Capture the cell that displays the provided text and extract its [x, y] central coordinate. 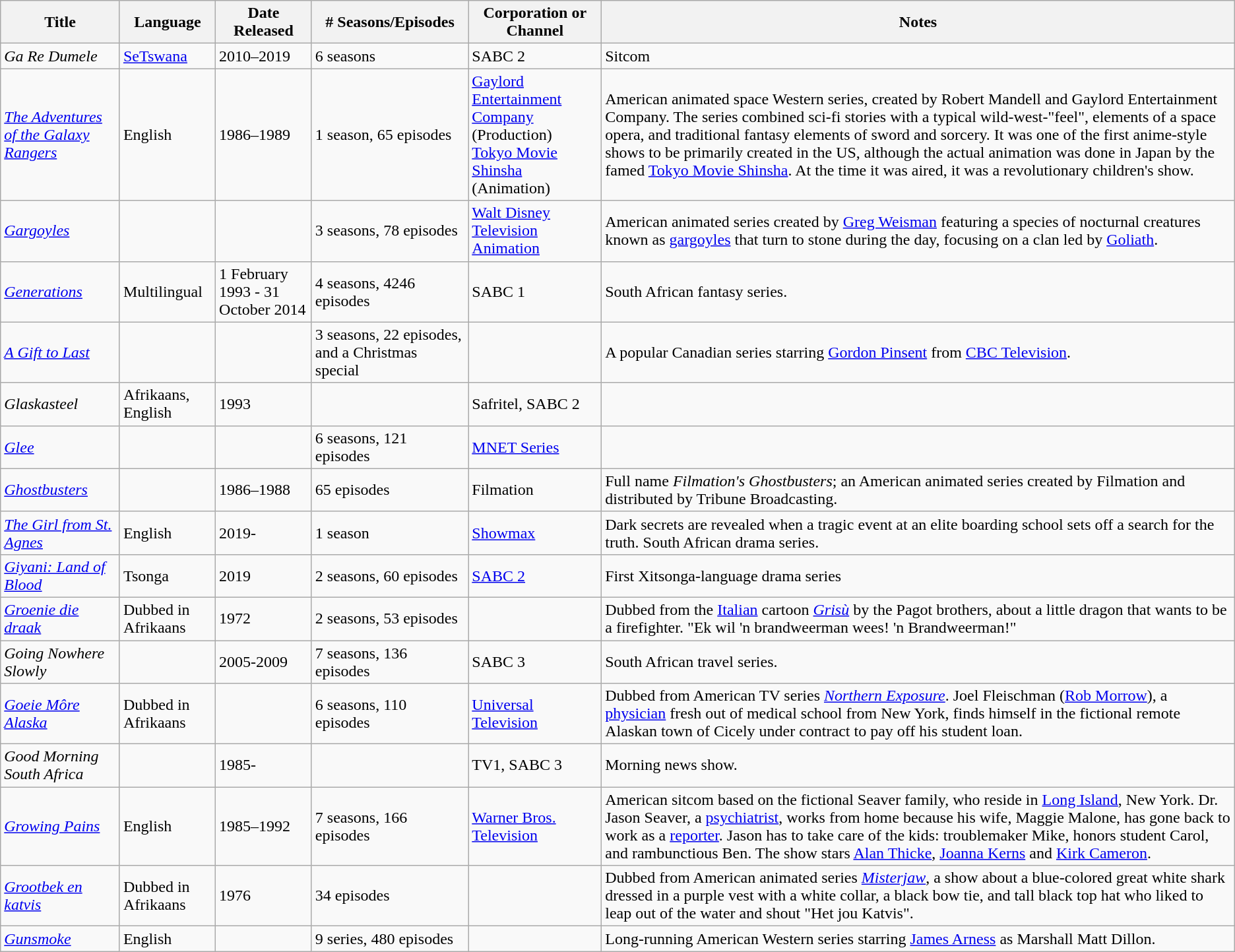
Giyani: Land of Blood [61, 575]
Long-running American Western series starring James Arness as Marshall Matt Dillon. [918, 939]
Sitcom [918, 56]
6 seasons, 110 episodes [389, 714]
3 seasons, 78 episodes [389, 231]
2019 [264, 575]
Showmax [535, 533]
SeTswana [168, 56]
2 seasons, 60 episodes [389, 575]
Goeie Môre Alaska [61, 714]
First Xitsonga-language drama series [918, 575]
Full name Filmation's Ghostbusters; an American animated series created by Filmation and distributed by Tribune Broadcasting. [918, 490]
SABC 1 [535, 292]
Date Released [264, 22]
Walt Disney Television Animation [535, 231]
Notes [918, 22]
The Adventures of the Galaxy Rangers [61, 135]
Gargoyles [61, 231]
A popular Canadian series starring Gordon Pinsent from CBC Television. [918, 352]
Dark secrets are revealed when a tragic event at an elite boarding school sets off a search for the truth. South African drama series. [918, 533]
4 seasons, 4246 episodes [389, 292]
Filmation [535, 490]
Title [61, 22]
1972 [264, 619]
2019- [264, 533]
Groenie die draak [61, 619]
A Gift to Last [61, 352]
Growing Pains [61, 826]
Good Morning South Africa [61, 765]
6 seasons, 121 episodes [389, 447]
Going Nowhere Slowly [61, 661]
MNET Series [535, 447]
7 seasons, 166 episodes [389, 826]
Glaskasteel [61, 404]
1993 [264, 404]
Warner Bros. Television [535, 826]
Afrikaans, English [168, 404]
1 season [389, 533]
9 series, 480 episodes [389, 939]
1 February 1993 - 31 October 2014 [264, 292]
Gaylord Entertainment Company (Production)Tokyo Movie Shinsha (Animation) [535, 135]
1985- [264, 765]
Tsonga [168, 575]
1985–1992 [264, 826]
6 seasons [389, 56]
Safritel, SABC 2 [535, 404]
1 season, 65 episodes [389, 135]
Morning news show. [918, 765]
7 seasons, 136 episodes [389, 661]
65 episodes [389, 490]
Ghostbusters [61, 490]
South African travel series. [918, 661]
Multilingual [168, 292]
2005-2009 [264, 661]
Generations [61, 292]
3 seasons, 22 episodes, and a Christmas special [389, 352]
Glee [61, 447]
SABC 3 [535, 661]
The Girl from St. Agnes [61, 533]
34 episodes [389, 896]
2010–2019 [264, 56]
# Seasons/Episodes [389, 22]
1976 [264, 896]
South African fantasy series. [918, 292]
Language [168, 22]
Ga Re Dumele [61, 56]
Universal Television [535, 714]
Gunsmoke [61, 939]
TV1, SABC 3 [535, 765]
Grootbek en katvis [61, 896]
2 seasons, 53 episodes [389, 619]
Corporation or Channel [535, 22]
1986–1988 [264, 490]
1986–1989 [264, 135]
